Capture the cell that displays the provided text and extract its (x, y) central coordinate. 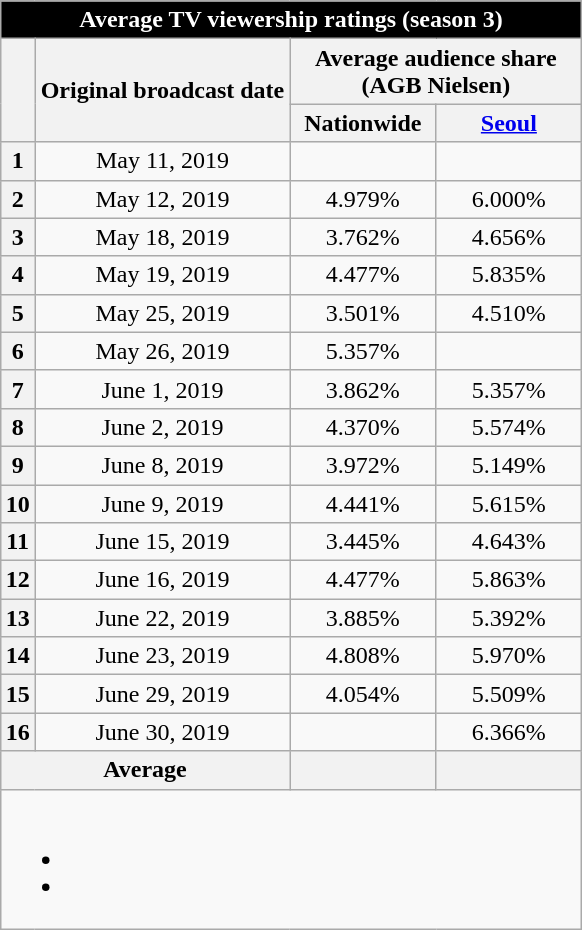
Average TV viewership ratings (season 3) (291, 20)
May 19, 2019 (162, 275)
5.970% (509, 656)
Nationwide (363, 123)
June 8, 2019 (162, 465)
10 (18, 503)
4.441% (363, 503)
6.000% (509, 199)
May 25, 2019 (162, 313)
June 23, 2019 (162, 656)
9 (18, 465)
4.979% (363, 199)
June 16, 2019 (162, 580)
5 (18, 313)
4.510% (509, 313)
14 (18, 656)
3 (18, 237)
5.863% (509, 580)
6 (18, 351)
4 (18, 275)
Seoul (509, 123)
3.885% (363, 618)
May 11, 2019 (162, 161)
June 2, 2019 (162, 427)
7 (18, 389)
4.643% (509, 542)
4.808% (363, 656)
4.656% (509, 237)
June 29, 2019 (162, 694)
5.509% (509, 694)
5.835% (509, 275)
4.370% (363, 427)
May 18, 2019 (162, 237)
15 (18, 694)
June 1, 2019 (162, 389)
June 9, 2019 (162, 503)
May 12, 2019 (162, 199)
8 (18, 427)
13 (18, 618)
12 (18, 580)
May 26, 2019 (162, 351)
3.972% (363, 465)
1 (18, 161)
3.501% (363, 313)
5.392% (509, 618)
3.445% (363, 542)
June 15, 2019 (162, 542)
5.615% (509, 503)
5.149% (509, 465)
Average (145, 770)
4.054% (363, 694)
5.574% (509, 427)
11 (18, 542)
6.366% (509, 732)
3.762% (363, 237)
16 (18, 732)
June 22, 2019 (162, 618)
Original broadcast date (162, 90)
3.862% (363, 389)
2 (18, 199)
Average audience share(AGB Nielsen) (436, 72)
June 30, 2019 (162, 732)
